For the text-containing cell, return its midpoint in [X, Y] coordinate format. 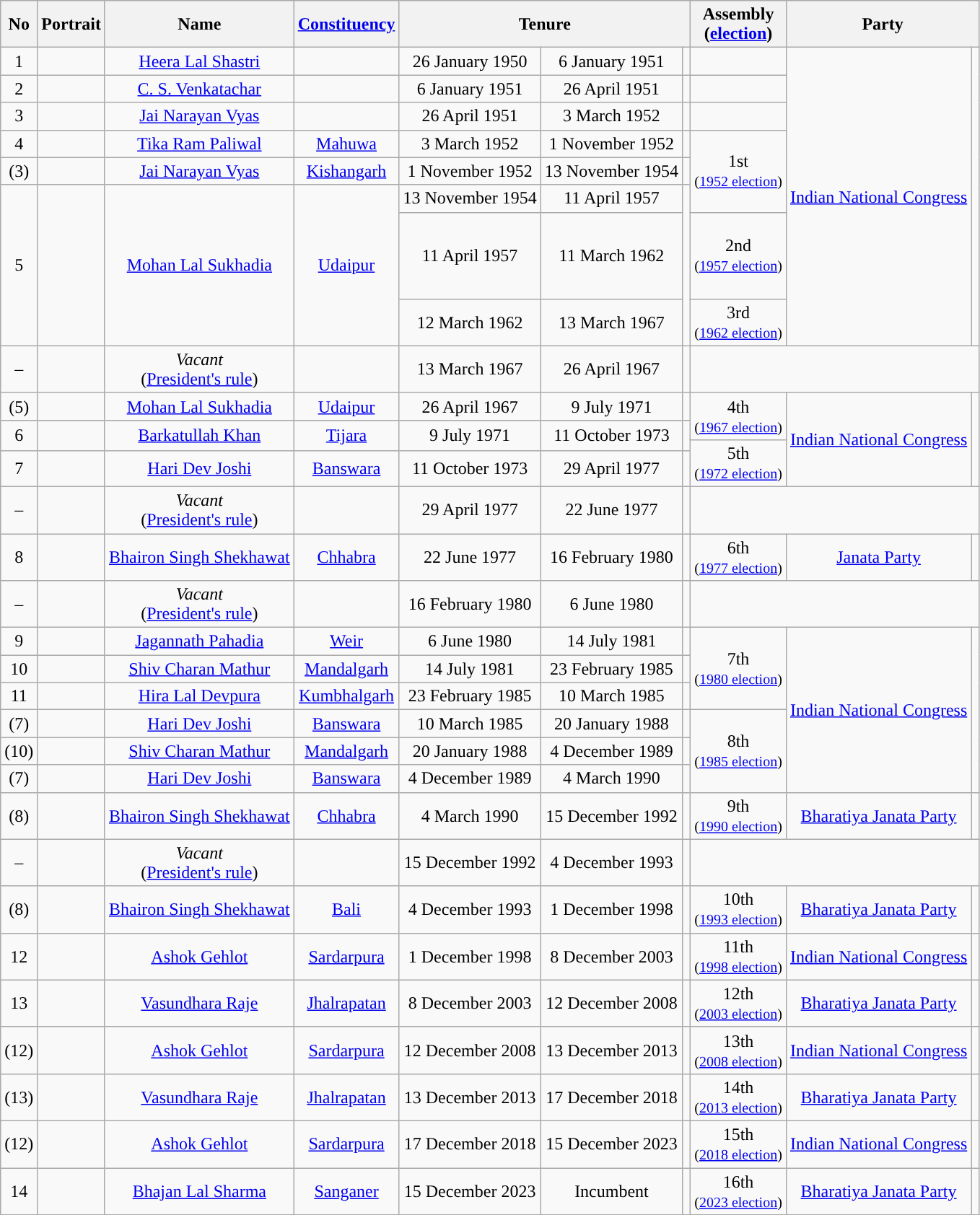
12th(2003 election) [739, 1003]
4 [19, 144]
Assembly(election) [739, 25]
5th(1972 election) [739, 463]
11 [19, 696]
Heera Lal Shastri [199, 61]
3rd(1962 election) [739, 322]
15th(2018 election) [739, 1144]
3 [19, 116]
9 [19, 641]
(13) [19, 1097]
14 [19, 1190]
Portrait [71, 25]
Name [199, 25]
Sanganer [346, 1190]
2nd(1957 election) [739, 255]
7th(1980 election) [739, 669]
12 March 1962 [470, 322]
Tika Ram Paliwal [199, 144]
4th(1967 election) [739, 416]
10th(1993 election) [739, 909]
Mahuwa [346, 144]
10 [19, 669]
5 [19, 266]
Tenure [545, 25]
Janata Party [878, 557]
6th(1977 election) [739, 557]
1st(1952 election) [739, 171]
(3) [19, 171]
No [19, 25]
1 [19, 61]
Constituency [346, 25]
13 [19, 1003]
Barkatullah Khan [199, 435]
Incumbent [611, 1190]
(5) [19, 406]
16th(2023 election) [739, 1190]
Hira Lal Devpura [199, 696]
Kumbhalgarh [346, 696]
12 [19, 957]
Weir [346, 641]
Party [882, 25]
11 March 1962 [611, 255]
Jagannath Pahadia [199, 641]
Kishangarh [346, 171]
11th(1998 election) [739, 957]
6 [19, 435]
C. S. Venkatachar [199, 89]
Tijara [346, 435]
13th(2008 election) [739, 1050]
Bhajan Lal Sharma [199, 1190]
8 [19, 557]
9th(1990 election) [739, 815]
14th(2013 election) [739, 1097]
2 [19, 89]
8th(1985 election) [739, 751]
Bali [346, 909]
(10) [19, 751]
26 January 1950 [470, 61]
7 [19, 468]
